Extract the (X, Y) coordinate from the center of the cell holding the provided text.  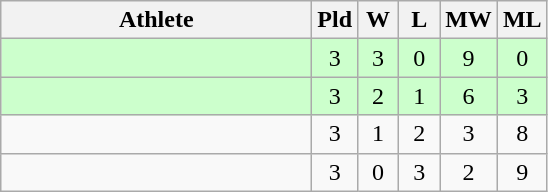
8 (522, 134)
W (378, 20)
MW (469, 20)
ML (522, 20)
L (420, 20)
Pld (335, 20)
Athlete (156, 20)
6 (469, 96)
